Detect which cell encompasses the target text, then output its (x, y) center coordinate. 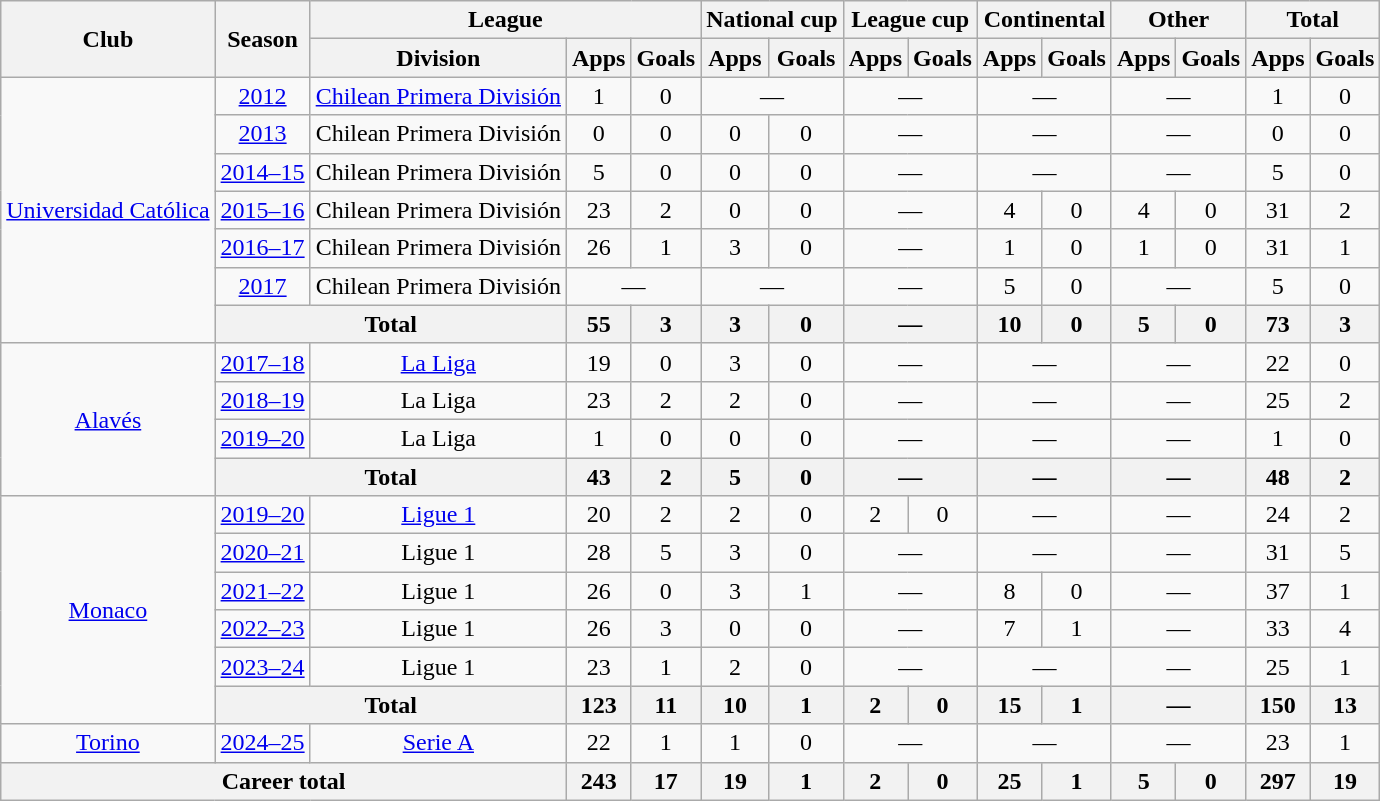
Torino (108, 743)
Continental (1044, 20)
Serie A (438, 743)
2017 (262, 286)
150 (1278, 705)
43 (599, 477)
48 (1278, 477)
Other (1178, 20)
28 (599, 553)
League cup (910, 20)
Club (108, 39)
2018–19 (262, 400)
Alavés (108, 419)
11 (666, 705)
20 (599, 515)
2024–25 (262, 743)
8 (1009, 591)
297 (1278, 781)
243 (599, 781)
2014–15 (262, 172)
Monaco (108, 610)
2023–24 (262, 667)
League (506, 20)
Universidad Católica (108, 210)
24 (1278, 515)
Division (438, 58)
2020–21 (262, 553)
2016–17 (262, 248)
7 (1009, 629)
13 (1345, 705)
55 (599, 324)
73 (1278, 324)
Season (262, 39)
15 (1009, 705)
2013 (262, 134)
2021–22 (262, 591)
National cup (772, 20)
2017–18 (262, 362)
2012 (262, 96)
2022–23 (262, 629)
Career total (284, 781)
2015–16 (262, 210)
33 (1278, 629)
17 (666, 781)
123 (599, 705)
37 (1278, 591)
